From the cell containing the given text, extract its center point as [x, y] coordinate. 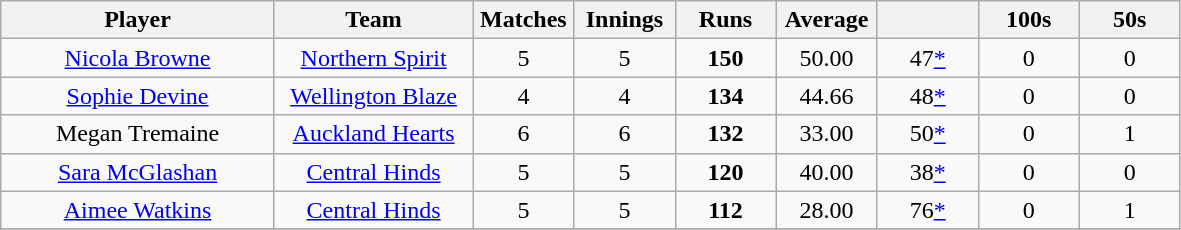
40.00 [826, 172]
100s [1028, 20]
Megan Tremaine [138, 134]
150 [726, 58]
50* [928, 134]
76* [928, 210]
50.00 [826, 58]
Runs [726, 20]
48* [928, 96]
Auckland Hearts [374, 134]
38* [928, 172]
33.00 [826, 134]
Wellington Blaze [374, 96]
Northern Spirit [374, 58]
134 [726, 96]
Sophie Devine [138, 96]
44.66 [826, 96]
Player [138, 20]
28.00 [826, 210]
Innings [624, 20]
Sara McGlashan [138, 172]
47* [928, 58]
50s [1130, 20]
Matches [524, 20]
Team [374, 20]
Average [826, 20]
112 [726, 210]
Nicola Browne [138, 58]
132 [726, 134]
120 [726, 172]
Aimee Watkins [138, 210]
